Find where the given text appears and provide that cell's center as (X, Y) coordinate. 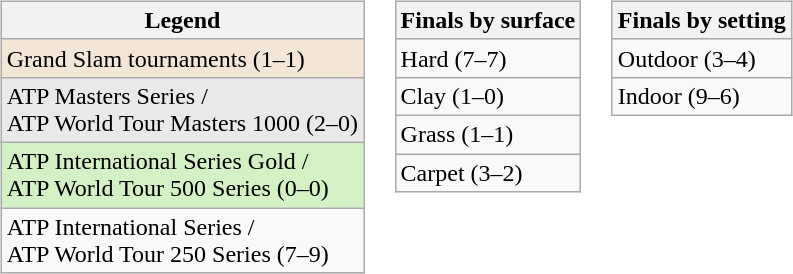
Legend (182, 20)
Grand Slam tournaments (1–1) (182, 58)
ATP International Series Gold / ATP World Tour 500 Series (0–0) (182, 174)
Indoor (9–6) (702, 96)
ATP Masters Series / ATP World Tour Masters 1000 (2–0) (182, 110)
Hard (7–7) (488, 58)
Outdoor (3–4) (702, 58)
ATP International Series / ATP World Tour 250 Series (7–9) (182, 240)
Carpet (3–2) (488, 173)
Finals by surface (488, 20)
Clay (1–0) (488, 96)
Finals by setting (702, 20)
Grass (1–1) (488, 134)
